Detect which cell encompasses the target text, then output its (X, Y) center coordinate. 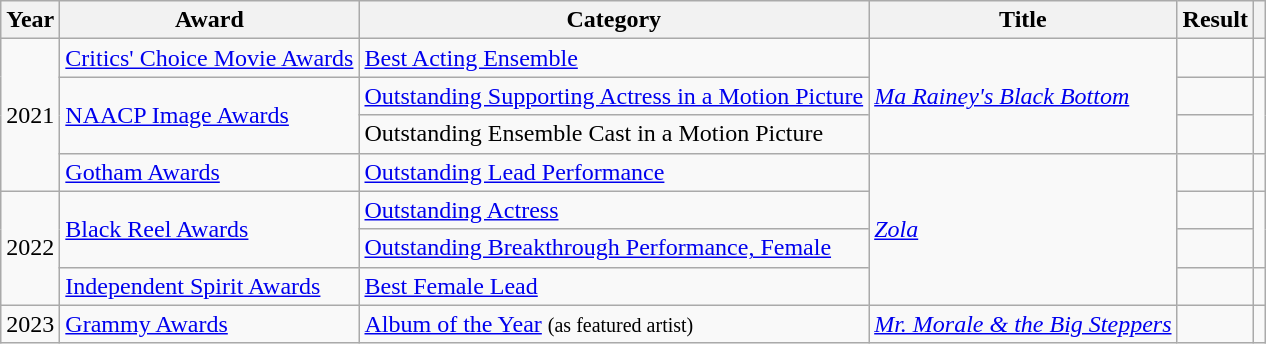
Award (210, 20)
Outstanding Supporting Actress in a Motion Picture (614, 96)
Ma Rainey's Black Bottom (1023, 96)
Best Female Lead (614, 286)
NAACP Image Awards (210, 115)
Result (1215, 20)
Outstanding Breakthrough Performance, Female (614, 248)
2023 (30, 324)
Album of the Year (as featured artist) (614, 324)
Mr. Morale & the Big Steppers (1023, 324)
Critics' Choice Movie Awards (210, 58)
Outstanding Actress (614, 210)
Gotham Awards (210, 172)
2022 (30, 248)
Outstanding Ensemble Cast in a Motion Picture (614, 134)
Category (614, 20)
Independent Spirit Awards (210, 286)
Grammy Awards (210, 324)
2021 (30, 115)
Title (1023, 20)
Year (30, 20)
Zola (1023, 229)
Black Reel Awards (210, 229)
Outstanding Lead Performance (614, 172)
Best Acting Ensemble (614, 58)
